Capture the cell that displays the provided text and extract its (X, Y) central coordinate. 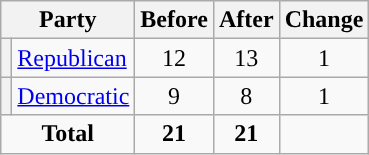
Total (68, 134)
9 (174, 96)
After (246, 20)
Before (174, 20)
13 (246, 58)
Change (324, 20)
12 (174, 58)
Republican (74, 58)
Democratic (74, 96)
Party (68, 20)
8 (246, 96)
